From the cell containing the given text, extract its center point as [X, Y] coordinate. 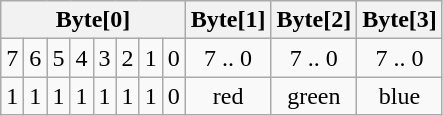
blue [400, 96]
2 [128, 58]
green [314, 96]
3 [104, 58]
Byte[3] [400, 20]
7 [12, 58]
red [228, 96]
Byte[1] [228, 20]
6 [36, 58]
Byte[2] [314, 20]
Byte[0] [93, 20]
4 [82, 58]
5 [58, 58]
